For the text-containing cell, return its midpoint in (x, y) coordinate format. 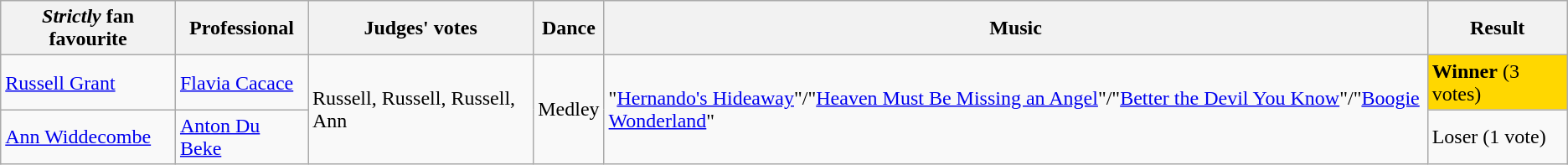
Winner (3 votes) (1498, 82)
Judges' votes (420, 28)
Professional (241, 28)
Russell, Russell, Russell, Ann (420, 110)
Result (1498, 28)
Anton Du Beke (241, 137)
Loser (1 vote) (1498, 137)
Strictly fan favourite (89, 28)
"Hernando's Hideaway"/"Heaven Must Be Missing an Angel"/"Better the Devil You Know"/"Boogie Wonderland" (1015, 110)
Ann Widdecombe (89, 137)
Dance (569, 28)
Music (1015, 28)
Flavia Cacace (241, 82)
Russell Grant (89, 82)
Medley (569, 110)
